Find where the given text appears and provide that cell's center as (x, y) coordinate. 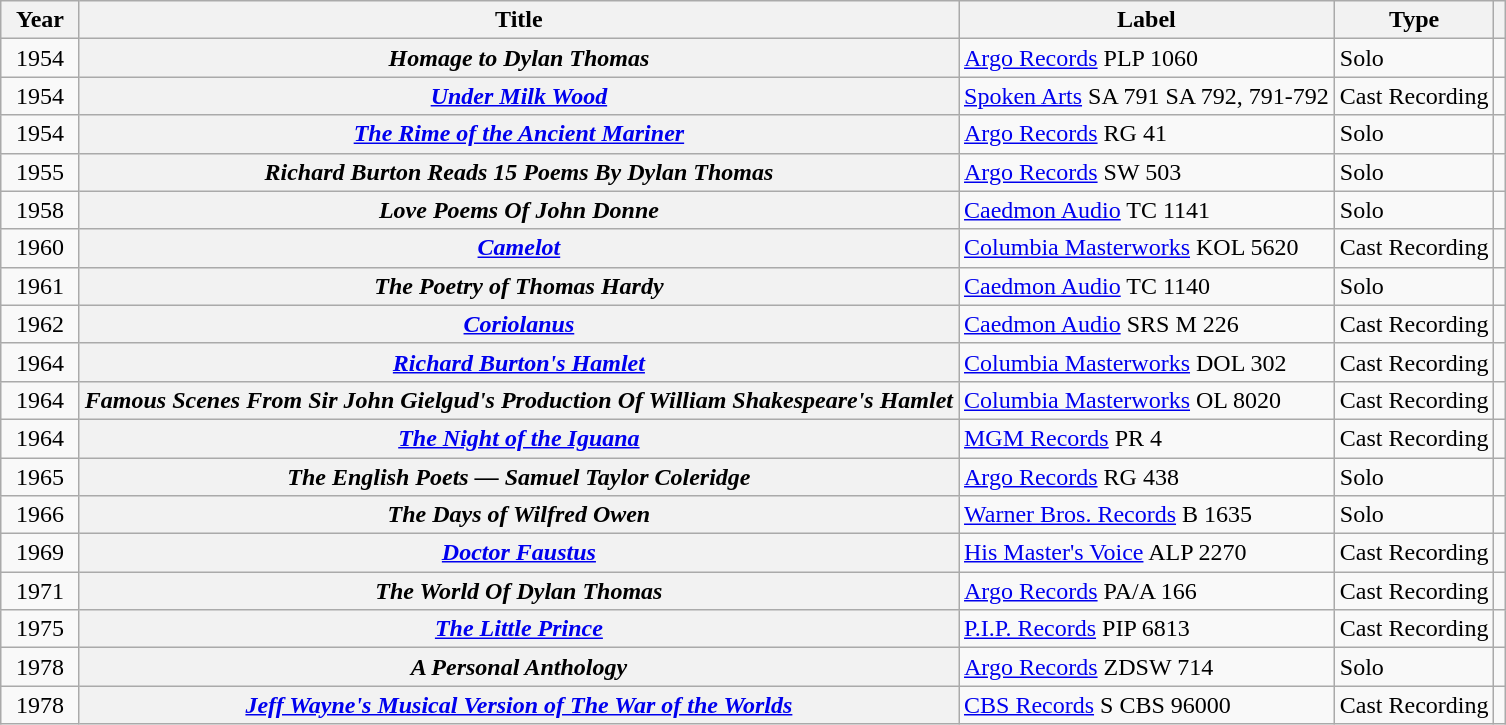
Columbia Masterworks KOL 5620 (1146, 248)
Camelot (518, 248)
Spoken Arts SA 791 SA 792, 791-792 (1146, 96)
Argo Records RG 41 (1146, 134)
Caedmon Audio SRS M 226 (1146, 324)
1969 (40, 553)
Caedmon Audio TC 1140 (1146, 286)
1960 (40, 248)
Argo Records SW 503 (1146, 172)
The Night of the Iguana (518, 438)
MGM Records PR 4 (1146, 438)
Homage to Dylan Thomas (518, 58)
The World Of Dylan Thomas (518, 591)
1962 (40, 324)
A Personal Anthology (518, 667)
1971 (40, 591)
CBS Records S CBS 96000 (1146, 705)
His Master's Voice ALP 2270 (1146, 553)
Love Poems Of John Donne (518, 210)
1965 (40, 477)
P.I.P. Records PIP 6813 (1146, 629)
Doctor Faustus (518, 553)
Columbia Masterworks OL 8020 (1146, 400)
1975 (40, 629)
Columbia Masterworks DOL 302 (1146, 362)
1955 (40, 172)
Warner Bros. Records B 1635 (1146, 515)
The Days of Wilfred Owen (518, 515)
Richard Burton Reads 15 Poems By Dylan Thomas (518, 172)
Coriolanus (518, 324)
Under Milk Wood (518, 96)
1958 (40, 210)
The English Poets — Samuel Taylor Coleridge (518, 477)
Richard Burton's Hamlet (518, 362)
Argo Records PLP 1060 (1146, 58)
Caedmon Audio TC 1141 (1146, 210)
Year (40, 20)
The Rime of the Ancient Mariner (518, 134)
Jeff Wayne's Musical Version of The War of the Worlds (518, 705)
The Poetry of Thomas Hardy (518, 286)
1966 (40, 515)
Argo Records RG 438 (1146, 477)
Type (1414, 20)
Title (518, 20)
Label (1146, 20)
1961 (40, 286)
Famous Scenes From Sir John Gielgud's Production Of William Shakespeare's Hamlet (518, 400)
Argo Records PA/A 166 (1146, 591)
The Little Prince (518, 629)
Argo Records ZDSW 714 (1146, 667)
